Return (X, Y) of the center of cell containing provided text 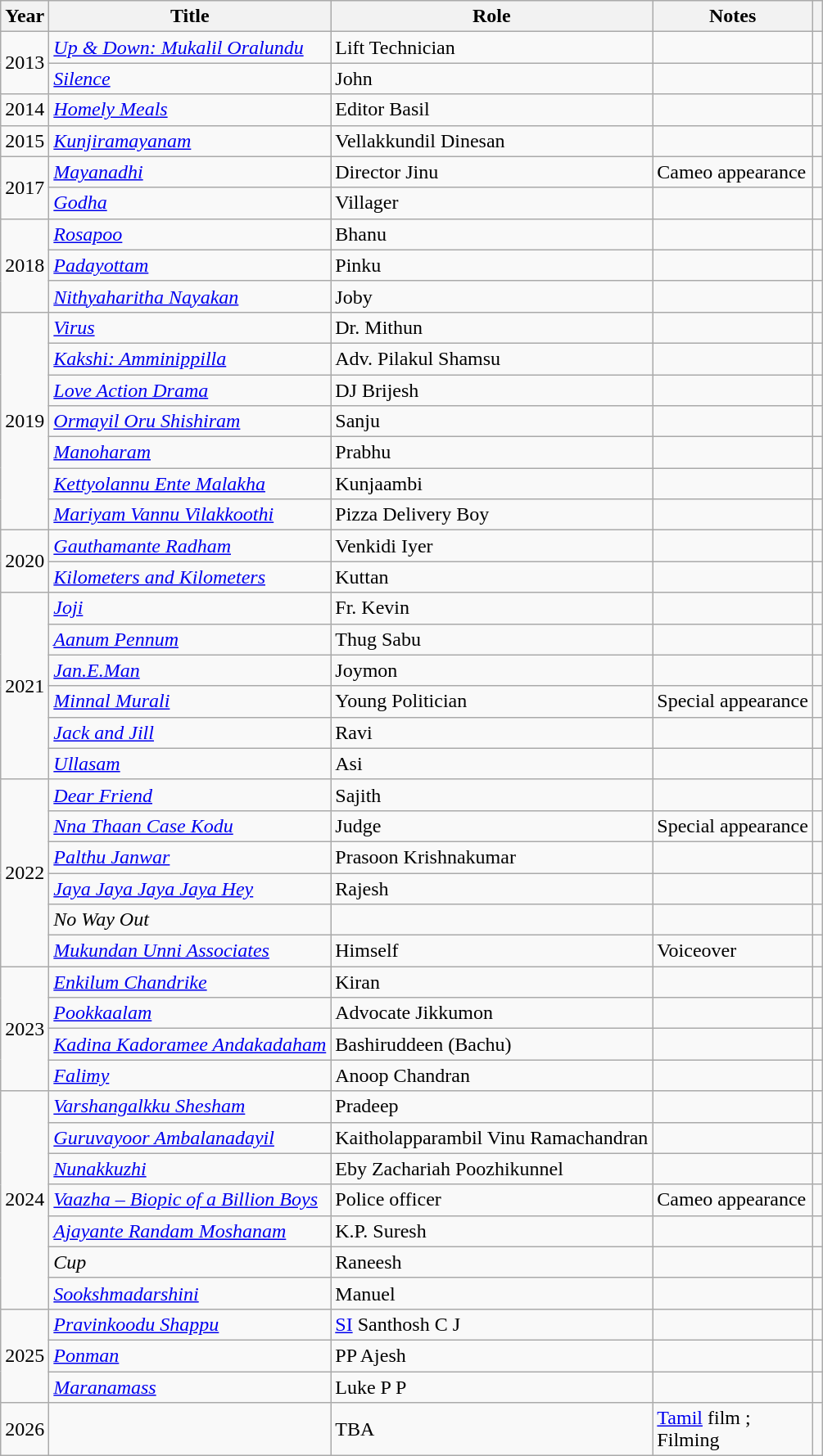
Anoop Chandran (491, 1075)
Varshangalkku Shesham (190, 1107)
Luke P P (491, 1387)
2019 (25, 421)
Ullasam (190, 764)
Title (190, 16)
Padayottam (190, 265)
Rosapoo (190, 234)
Guruvayoor Ambalanadayil (190, 1138)
Nna Thaan Case Kodu (190, 826)
Dear Friend (190, 795)
Manuel (491, 1293)
Ajayante Randam Moshanam (190, 1231)
Palthu Janwar (190, 857)
John (491, 79)
2013 (25, 63)
Kiran (491, 982)
Vaazha – Biopic of a Billion Boys (190, 1200)
Judge (491, 826)
Role (491, 16)
Pravinkoodu Shappu (190, 1324)
Ponman (190, 1355)
Rajesh (491, 888)
2021 (25, 686)
Thug Sabu (491, 639)
PP Ajesh (491, 1355)
Enkilum Chandrike (190, 982)
Maranamass (190, 1387)
2025 (25, 1355)
2026 (25, 1429)
Joji (190, 608)
Godha (190, 203)
Police officer (491, 1200)
Kunjaambi (491, 484)
Love Action Drama (190, 390)
Aanum Pennum (190, 639)
Raneesh (491, 1262)
Jack and Jill (190, 733)
Sajith (491, 795)
Gauthamante Radham (190, 546)
Silence (190, 79)
Prabhu (491, 453)
Pookkaalam (190, 1013)
Falimy (190, 1075)
Year (25, 16)
DJ Brijesh (491, 390)
Kunjiramayanam (190, 141)
2015 (25, 141)
Lift Technician (491, 47)
Himself (491, 951)
Dr. Mithun (491, 327)
Adv. Pilakul Shamsu (491, 358)
2020 (25, 561)
Manoharam (190, 453)
Cup (190, 1262)
Pinku (491, 265)
Sanju (491, 421)
Venkidi Iyer (491, 546)
Voiceover (733, 951)
SI Santhosh C J (491, 1324)
TBA (491, 1429)
Homely Meals (190, 110)
Virus (190, 327)
2014 (25, 110)
Kaitholapparambil Vinu Ramachandran (491, 1138)
Bhanu (491, 234)
Mukundan Unni Associates (190, 951)
Tamil film ; Filming (733, 1429)
2023 (25, 1029)
Advocate Jikkumon (491, 1013)
Editor Basil (491, 110)
No Way Out (190, 920)
Up & Down: Mukalil Oralundu (190, 47)
Jan.E.Man (190, 670)
Joymon (491, 670)
Kuttan (491, 577)
Notes (733, 16)
Pradeep (491, 1107)
Asi (491, 764)
2022 (25, 872)
2018 (25, 265)
Jaya Jaya Jaya Jaya Hey (190, 888)
Ormayil Oru Shishiram (190, 421)
2024 (25, 1200)
Eby Zachariah Poozhikunnel (491, 1169)
Prasoon Krishnakumar (491, 857)
2017 (25, 187)
Director Jinu (491, 172)
Mariyam Vannu Vilakkoothi (190, 515)
Minnal Murali (190, 701)
Nunakkuzhi (190, 1169)
Vellakkundil Dinesan (491, 141)
Kakshi: Amminippilla (190, 358)
Kilometers and Kilometers (190, 577)
Young Politician (491, 701)
Mayanadhi (190, 172)
Kadina Kadoramee Andakadaham (190, 1044)
Joby (491, 296)
Bashiruddeen (Bachu) (491, 1044)
K.P. Suresh (491, 1231)
Fr. Kevin (491, 608)
Ravi (491, 733)
Nithyaharitha Nayakan (190, 296)
Villager (491, 203)
Sookshmadarshini (190, 1293)
Kettyolannu Ente Malakha (190, 484)
Pizza Delivery Boy (491, 515)
